Identify which cell holds the provided text, then report its (x, y) central coordinate. 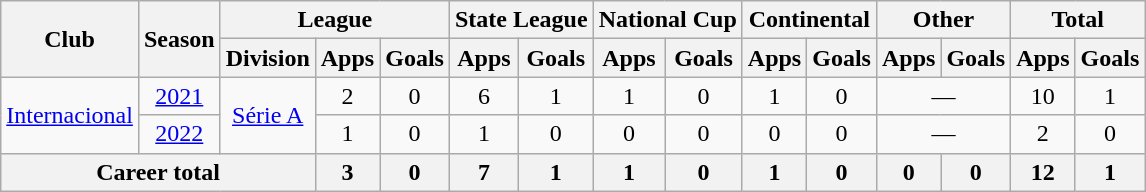
7 (484, 172)
National Cup (668, 20)
Division (268, 58)
Club (70, 39)
Série A (268, 115)
Internacional (70, 115)
League (334, 20)
Continental (809, 20)
Total (1078, 20)
2022 (179, 134)
6 (484, 96)
12 (1043, 172)
Career total (158, 172)
Other (943, 20)
State League (521, 20)
2021 (179, 96)
3 (347, 172)
Season (179, 39)
10 (1043, 96)
